Locate the cell with the specified text and output its (x, y) center coordinate. 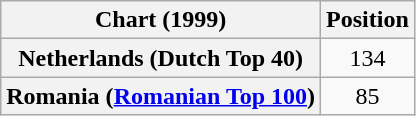
Position (368, 20)
85 (368, 96)
Netherlands (Dutch Top 40) (161, 58)
Chart (1999) (161, 20)
Romania (Romanian Top 100) (161, 96)
134 (368, 58)
